Search for the cell housing the specified text and yield its [X, Y] center coordinate. 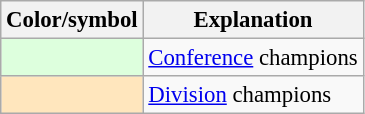
Conference champions [253, 58]
Explanation [253, 20]
Color/symbol [72, 20]
Division champions [253, 95]
